Return the [x, y] coordinate for the center point of the cell that contains the specified text.  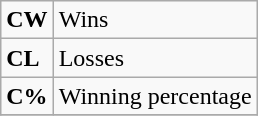
Wins [155, 20]
Winning percentage [155, 96]
Losses [155, 58]
CL [27, 58]
C% [27, 96]
CW [27, 20]
